Search for the cell housing the specified text and yield its (x, y) center coordinate. 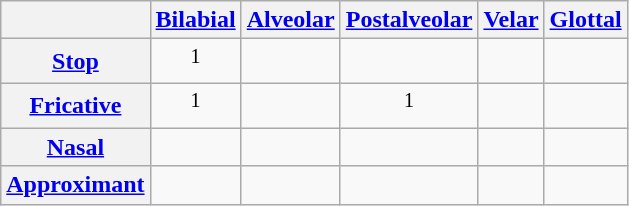
Bilabial (196, 20)
Approximant (76, 185)
Alveolar (290, 20)
Stop (76, 62)
Nasal (76, 147)
Postalveolar (409, 20)
Glottal (586, 20)
Velar (511, 20)
Fricative (76, 106)
